Locate the cell with the specified text and output its [x, y] center coordinate. 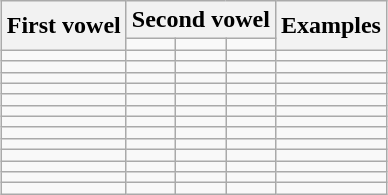
Second vowel [200, 20]
Examples [330, 26]
First vowel [64, 26]
